Locate the cell with the specified text and output its (X, Y) center coordinate. 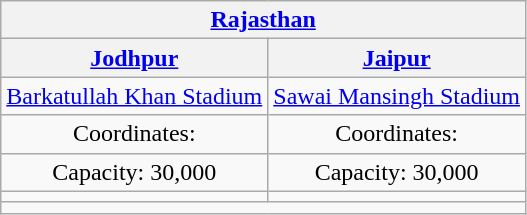
Jaipur (397, 58)
Sawai Mansingh Stadium (397, 96)
Rajasthan (264, 20)
Barkatullah Khan Stadium (134, 96)
Jodhpur (134, 58)
